Identify which cell holds the provided text, then report its [X, Y] central coordinate. 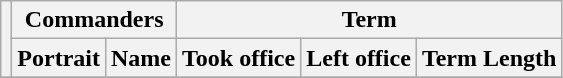
Term [370, 20]
Term Length [489, 58]
Left office [359, 58]
Portrait [59, 58]
Name [140, 58]
Took office [239, 58]
Commanders [94, 20]
